From the cell containing the given text, extract its center point as [x, y] coordinate. 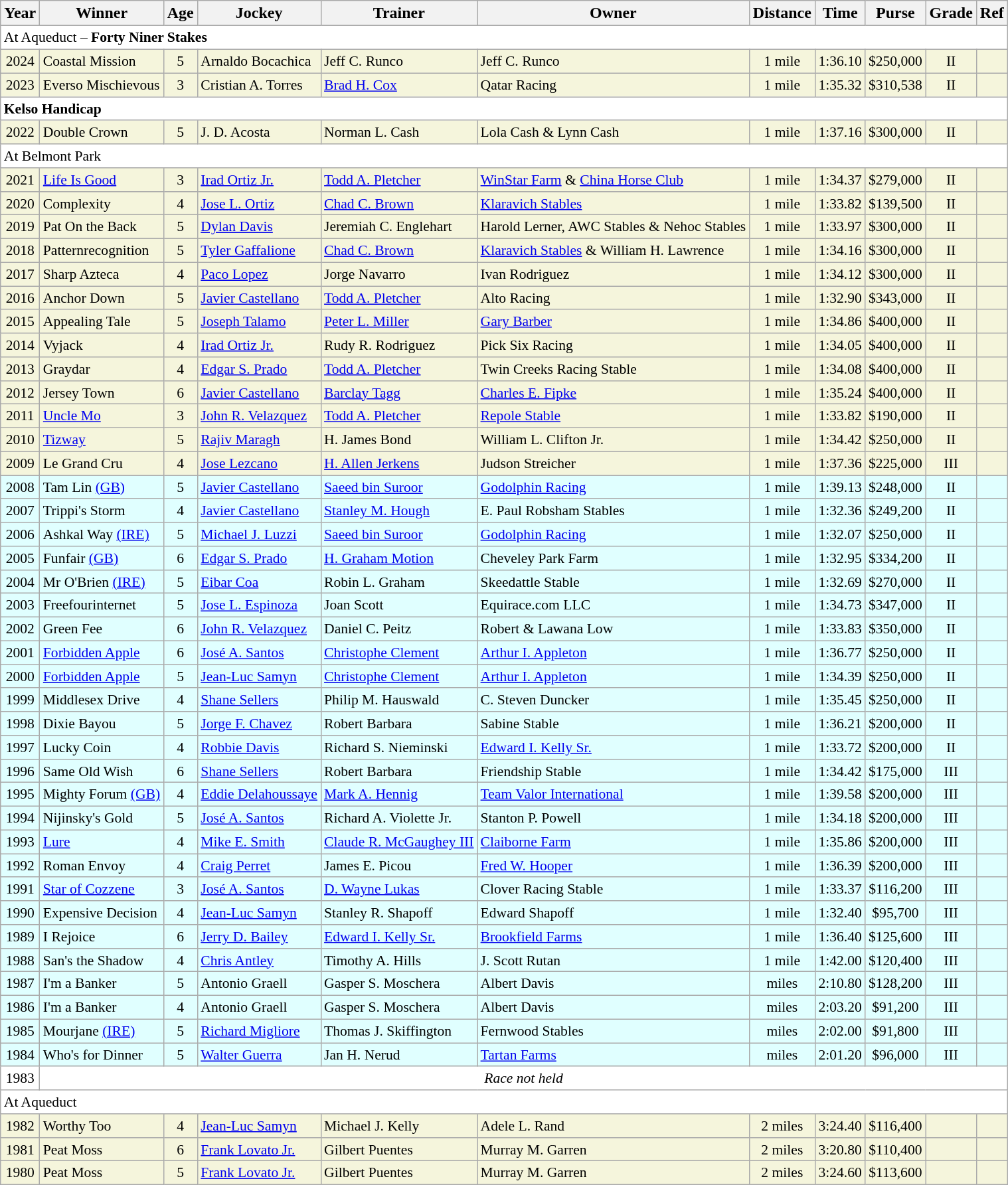
Skeedattle Stable [614, 582]
$248,000 [895, 487]
Paco Lopez [259, 274]
1:33.72 [839, 748]
Peter L. Miller [399, 321]
Trippi's Storm [102, 511]
2013 [20, 369]
Race not held [524, 1078]
Thomas J. Skiffington [399, 1031]
Stanley M. Hough [399, 511]
Rudy R. Rodriguez [399, 345]
2003 [20, 605]
Sharp Azteca [102, 274]
Tyler Gaffalione [259, 250]
Adele L. Rand [614, 1126]
E. Paul Robsham Stables [614, 511]
Time [839, 13]
Equirace.com LLC [614, 605]
2015 [20, 321]
Ref [992, 13]
WinStar Farm & China Horse Club [614, 180]
$249,200 [895, 511]
$91,200 [895, 1007]
$310,538 [895, 85]
1:34.18 [839, 818]
Team Valor International [614, 795]
2014 [20, 345]
Cheveley Park Farm [614, 558]
$128,200 [895, 984]
Claiborne Farm [614, 842]
Double Crown [102, 132]
1:35.24 [839, 392]
Nijinsky's Gold [102, 818]
1:35.32 [839, 85]
$279,000 [895, 180]
Clover Racing Stable [614, 889]
At Belmont Park [505, 156]
1988 [20, 960]
H. Graham Motion [399, 558]
Star of Cozzene [102, 889]
1:36.21 [839, 724]
Fred W. Hooper [614, 866]
William L. Clifton Jr. [614, 439]
I Rejoice [102, 937]
Everso Mischievous [102, 85]
Walter Guerra [259, 1055]
1:33.37 [839, 889]
Freefourinternet [102, 605]
Rajiv Maragh [259, 439]
Eibar Coa [259, 582]
Tam Lin (GB) [102, 487]
$343,000 [895, 298]
Green Fee [102, 629]
Jan H. Nerud [399, 1055]
$120,400 [895, 960]
Lucky Coin [102, 748]
Eddie Delahoussaye [259, 795]
Ivan Rodriguez [614, 274]
Claude R. McGaughey III [399, 842]
Klaravich Stables & William H. Lawrence [614, 250]
Richard Migliore [259, 1031]
2012 [20, 392]
J. Scott Rutan [614, 960]
Cristian A. Torres [259, 85]
Arnaldo Bocachica [259, 61]
$110,400 [895, 1149]
Stanton P. Powell [614, 818]
Richard A. Violette Jr. [399, 818]
1:36.40 [839, 937]
3:20.80 [839, 1149]
Pick Six Racing [614, 345]
1:32.36 [839, 511]
2018 [20, 250]
1:36.10 [839, 61]
Chris Antley [259, 960]
$113,600 [895, 1173]
Mr O'Brien (IRE) [102, 582]
1:32.40 [839, 913]
1:39.13 [839, 487]
Edward Shapoff [614, 913]
3:24.40 [839, 1126]
Worthy Too [102, 1126]
Roman Envoy [102, 866]
1:32.90 [839, 298]
Alto Racing [614, 298]
Joan Scott [399, 605]
1:32.07 [839, 534]
Timothy A. Hills [399, 960]
Who's for Dinner [102, 1055]
Grade [951, 13]
2:01.20 [839, 1055]
1990 [20, 913]
2011 [20, 416]
Appealing Tale [102, 321]
$116,400 [895, 1126]
Dixie Bayou [102, 724]
Le Grand Cru [102, 463]
1:35.86 [839, 842]
2024 [20, 61]
Year [20, 13]
$175,000 [895, 771]
Jeremiah C. Englehart [399, 227]
Ashkal Way (IRE) [102, 534]
1:33.97 [839, 227]
$91,800 [895, 1031]
1981 [20, 1149]
Mourjane (IRE) [102, 1031]
1987 [20, 984]
At Aqueduct – Forty Niner Stakes [505, 38]
Daniel C. Peitz [399, 629]
1:34.37 [839, 180]
Jorge Navarro [399, 274]
2:02.00 [839, 1031]
Klaravich Stables [614, 203]
Graydar [102, 369]
1:34.73 [839, 605]
2002 [20, 629]
2022 [20, 132]
1983 [20, 1078]
1:39.58 [839, 795]
San's the Shadow [102, 960]
2:10.80 [839, 984]
Gary Barber [614, 321]
Brookfield Farms [614, 937]
Distance [782, 13]
2019 [20, 227]
Twin Creeks Racing Stable [614, 369]
2010 [20, 439]
1:34.16 [839, 250]
Coastal Mission [102, 61]
1:42.00 [839, 960]
$139,500 [895, 203]
Trainer [399, 13]
2008 [20, 487]
1:36.39 [839, 866]
Repole Stable [614, 416]
Owner [614, 13]
Craig Perret [259, 866]
1:32.69 [839, 582]
Joseph Talamo [259, 321]
1991 [20, 889]
Friendship Stable [614, 771]
2006 [20, 534]
Uncle Mo [102, 416]
Funfair (GB) [102, 558]
$95,700 [895, 913]
2017 [20, 274]
Kelso Handicap [505, 109]
Stanley R. Shapoff [399, 913]
1985 [20, 1031]
Mike E. Smith [259, 842]
3:24.60 [839, 1173]
1999 [20, 700]
Middlesex Drive [102, 700]
Anchor Down [102, 298]
D. Wayne Lukas [399, 889]
2016 [20, 298]
Lure [102, 842]
1997 [20, 748]
2001 [20, 653]
$350,000 [895, 629]
H. James Bond [399, 439]
1984 [20, 1055]
1:34.05 [839, 345]
Harold Lerner, AWC Stables & Nehoc Stables [614, 227]
H. Allen Jerkens [399, 463]
Barclay Tagg [399, 392]
J. D. Acosta [259, 132]
Qatar Racing [614, 85]
$190,000 [895, 416]
Life Is Good [102, 180]
At Aqueduct [505, 1102]
Judson Streicher [614, 463]
2021 [20, 180]
Winner [102, 13]
Michael J. Kelly [399, 1126]
Richard S. Nieminski [399, 748]
1:34.39 [839, 676]
1994 [20, 818]
2000 [20, 676]
Tartan Farms [614, 1055]
1:36.77 [839, 653]
2005 [20, 558]
Jose L. Espinoza [259, 605]
$334,200 [895, 558]
2:03.20 [839, 1007]
$96,000 [895, 1055]
Age [181, 13]
Jorge F. Chavez [259, 724]
$347,000 [895, 605]
$270,000 [895, 582]
Jockey [259, 13]
2007 [20, 511]
Purse [895, 13]
Expensive Decision [102, 913]
Vyjack [102, 345]
C. Steven Duncker [614, 700]
1980 [20, 1173]
Same Old Wish [102, 771]
$125,600 [895, 937]
Jersey Town [102, 392]
1989 [20, 937]
Jose L. Ortiz [259, 203]
Michael J. Luzzi [259, 534]
1986 [20, 1007]
$116,200 [895, 889]
Charles E. Fipke [614, 392]
Tizway [102, 439]
Jose Lezcano [259, 463]
1:33.83 [839, 629]
2020 [20, 203]
2009 [20, 463]
Sabine Stable [614, 724]
1995 [20, 795]
Norman L. Cash [399, 132]
Robin L. Graham [399, 582]
Mighty Forum (GB) [102, 795]
1992 [20, 866]
Dylan Davis [259, 227]
Patternrecognition [102, 250]
Pat On the Back [102, 227]
Jerry D. Bailey [259, 937]
1:34.86 [839, 321]
Mark A. Hennig [399, 795]
$225,000 [895, 463]
1:34.08 [839, 369]
1993 [20, 842]
Fernwood Stables [614, 1031]
James E. Picou [399, 866]
1:34.12 [839, 274]
Robbie Davis [259, 748]
Robert & Lawana Low [614, 629]
1:37.36 [839, 463]
Philip M. Hauswald [399, 700]
Lola Cash & Lynn Cash [614, 132]
Brad H. Cox [399, 85]
2023 [20, 85]
1996 [20, 771]
1:32.95 [839, 558]
Complexity [102, 203]
1:37.16 [839, 132]
2004 [20, 582]
1:35.45 [839, 700]
1982 [20, 1126]
1998 [20, 724]
